Detect which cell encompasses the target text, then output its [X, Y] center coordinate. 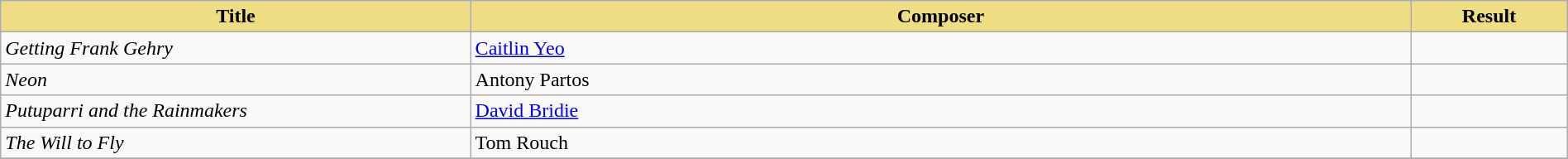
Result [1489, 17]
Tom Rouch [941, 142]
Antony Partos [941, 79]
Caitlin Yeo [941, 48]
The Will to Fly [236, 142]
David Bridie [941, 111]
Title [236, 17]
Getting Frank Gehry [236, 48]
Neon [236, 79]
Putuparri and the Rainmakers [236, 111]
Composer [941, 17]
